Return (x, y) of the center of cell containing provided text 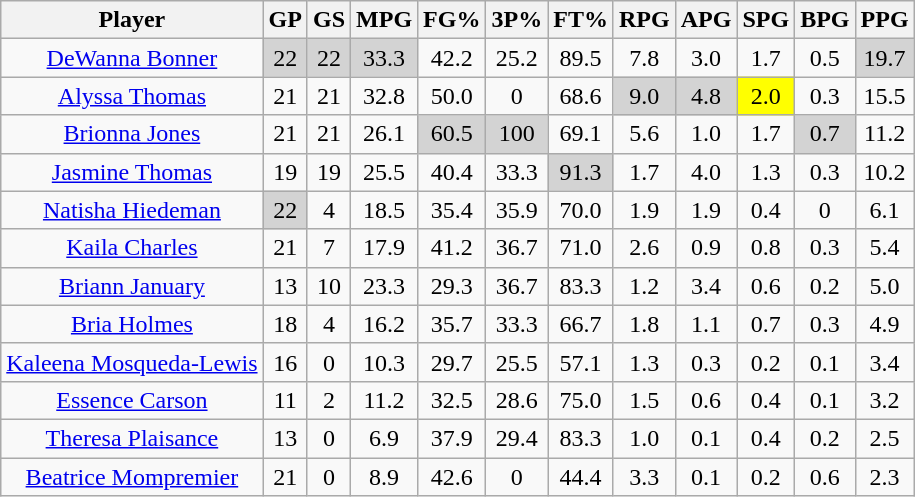
19.7 (884, 58)
28.6 (517, 400)
32.8 (384, 96)
Kaleena Mosqueda-Lewis (132, 362)
100 (517, 134)
35.7 (452, 324)
10.3 (384, 362)
44.4 (581, 477)
7 (328, 248)
50.0 (452, 96)
35.4 (452, 210)
Bria Holmes (132, 324)
0.9 (706, 248)
9.0 (644, 96)
23.3 (384, 286)
4.9 (884, 324)
15.5 (884, 96)
2.3 (884, 477)
16 (285, 362)
70.0 (581, 210)
18 (285, 324)
Essence Carson (132, 400)
0.8 (766, 248)
Natisha Hiedeman (132, 210)
29.7 (452, 362)
RPG (644, 20)
41.2 (452, 248)
8.9 (384, 477)
5.4 (884, 248)
Alyssa Thomas (132, 96)
Brionna Jones (132, 134)
Kaila Charles (132, 248)
1.8 (644, 324)
35.9 (517, 210)
37.9 (452, 438)
16.2 (384, 324)
Beatrice Mompremier (132, 477)
17.9 (384, 248)
29.4 (517, 438)
11 (285, 400)
2.5 (884, 438)
1.2 (644, 286)
GP (285, 20)
3.2 (884, 400)
FT% (581, 20)
3P% (517, 20)
18.5 (384, 210)
89.5 (581, 58)
6.9 (384, 438)
40.4 (452, 172)
71.0 (581, 248)
26.1 (384, 134)
10 (328, 286)
1.1 (706, 324)
2.0 (766, 96)
6.1 (884, 210)
32.5 (452, 400)
FG% (452, 20)
29.3 (452, 286)
GS (328, 20)
42.6 (452, 477)
Briann January (132, 286)
Jasmine Thomas (132, 172)
68.6 (581, 96)
2.6 (644, 248)
APG (706, 20)
5.0 (884, 286)
42.2 (452, 58)
5.6 (644, 134)
3.0 (706, 58)
7.8 (644, 58)
PPG (884, 20)
10.2 (884, 172)
69.1 (581, 134)
3.3 (644, 477)
4.8 (706, 96)
66.7 (581, 324)
DeWanna Bonner (132, 58)
2 (328, 400)
57.1 (581, 362)
60.5 (452, 134)
BPG (825, 20)
Theresa Plaisance (132, 438)
75.0 (581, 400)
Player (132, 20)
SPG (766, 20)
25.2 (517, 58)
0.5 (825, 58)
1.5 (644, 400)
4.0 (706, 172)
91.3 (581, 172)
MPG (384, 20)
